Detect which cell encompasses the target text, then output its [X, Y] center coordinate. 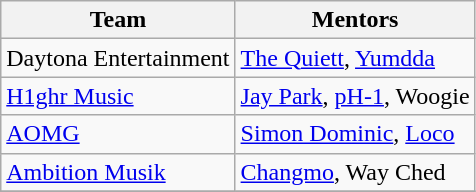
The Quiett, Yumdda [355, 58]
Team [118, 20]
Ambition Musik [118, 172]
Simon Dominic, Loco [355, 134]
Changmo, Way Ched [355, 172]
Daytona Entertainment [118, 58]
AOMG [118, 134]
Mentors [355, 20]
H1ghr Music [118, 96]
Jay Park, pH-1, Woogie [355, 96]
